Detect which cell encompasses the target text, then output its (X, Y) center coordinate. 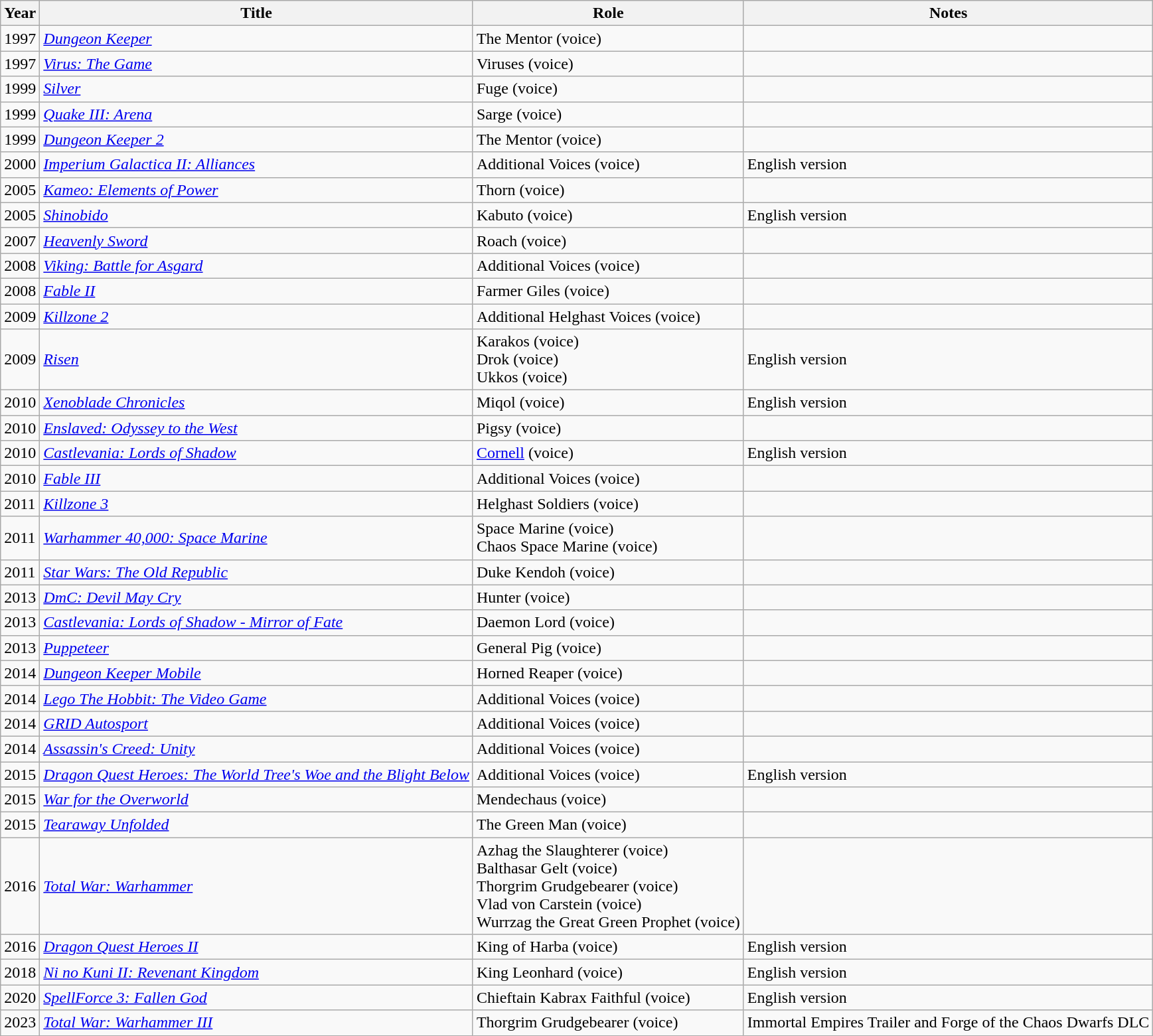
2023 (20, 1023)
Virus: The Game (256, 64)
Immortal Empires Trailer and Forge of the Chaos Dwarfs DLC (948, 1023)
Notes (948, 13)
Additional Helghast Voices (voice) (608, 317)
2000 (20, 165)
Roach (voice) (608, 240)
Thorn (voice) (608, 190)
Sarge (voice) (608, 114)
Castlevania: Lords of Shadow - Mirror of Fate (256, 623)
Total War: Warhammer (256, 886)
Kabuto (voice) (608, 215)
Kameo: Elements of Power (256, 190)
General Pig (voice) (608, 648)
Warhammer 40,000: Space Marine (256, 538)
2018 (20, 972)
Puppeteer (256, 648)
Hunter (voice) (608, 597)
Xenoblade Chronicles (256, 403)
Miqol (voice) (608, 403)
Horned Reaper (voice) (608, 673)
Shinobido (256, 215)
2007 (20, 240)
Tearaway Unfolded (256, 825)
Space Marine (voice)Chaos Space Marine (voice) (608, 538)
Star Wars: The Old Republic (256, 572)
Viruses (voice) (608, 64)
Castlevania: Lords of Shadow (256, 453)
Lego The Hobbit: The Video Game (256, 698)
Helghast Soldiers (voice) (608, 504)
Assassin's Creed: Unity (256, 749)
GRID Autosport (256, 723)
DmC: Devil May Cry (256, 597)
King Leonhard (voice) (608, 972)
Karakos (voice)Drok (voice)Ukkos (voice) (608, 360)
Farmer Giles (voice) (608, 291)
Risen (256, 360)
Daemon Lord (voice) (608, 623)
Fable III (256, 479)
Mendechaus (voice) (608, 800)
Cornell (voice) (608, 453)
Pigsy (voice) (608, 428)
Total War: Warhammer III (256, 1023)
Dragon Quest Heroes II (256, 947)
2020 (20, 998)
Dungeon Keeper (256, 38)
Thorgrim Grudgebearer (voice) (608, 1023)
War for the Overworld (256, 800)
Quake III: Arena (256, 114)
Heavenly Sword (256, 240)
Fable II (256, 291)
Viking: Battle for Asgard (256, 265)
Killzone 3 (256, 504)
Silver (256, 89)
Year (20, 13)
Duke Kendoh (voice) (608, 572)
Dungeon Keeper Mobile (256, 673)
Enslaved: Odyssey to the West (256, 428)
Dungeon Keeper 2 (256, 139)
Killzone 2 (256, 317)
Azhag the Slaughterer (voice)Balthasar Gelt (voice)Thorgrim Grudgebearer (voice)Vlad von Carstein (voice)Wurrzag the Great Green Prophet (voice) (608, 886)
Ni no Kuni II: Revenant Kingdom (256, 972)
King of Harba (voice) (608, 947)
Dragon Quest Heroes: The World Tree's Woe and the Blight Below (256, 775)
The Green Man (voice) (608, 825)
Title (256, 13)
Role (608, 13)
Imperium Galactica II: Alliances (256, 165)
Chieftain Kabrax Faithful (voice) (608, 998)
SpellForce 3: Fallen God (256, 998)
Fuge (voice) (608, 89)
